Locate the cell with the specified text and output its [x, y] center coordinate. 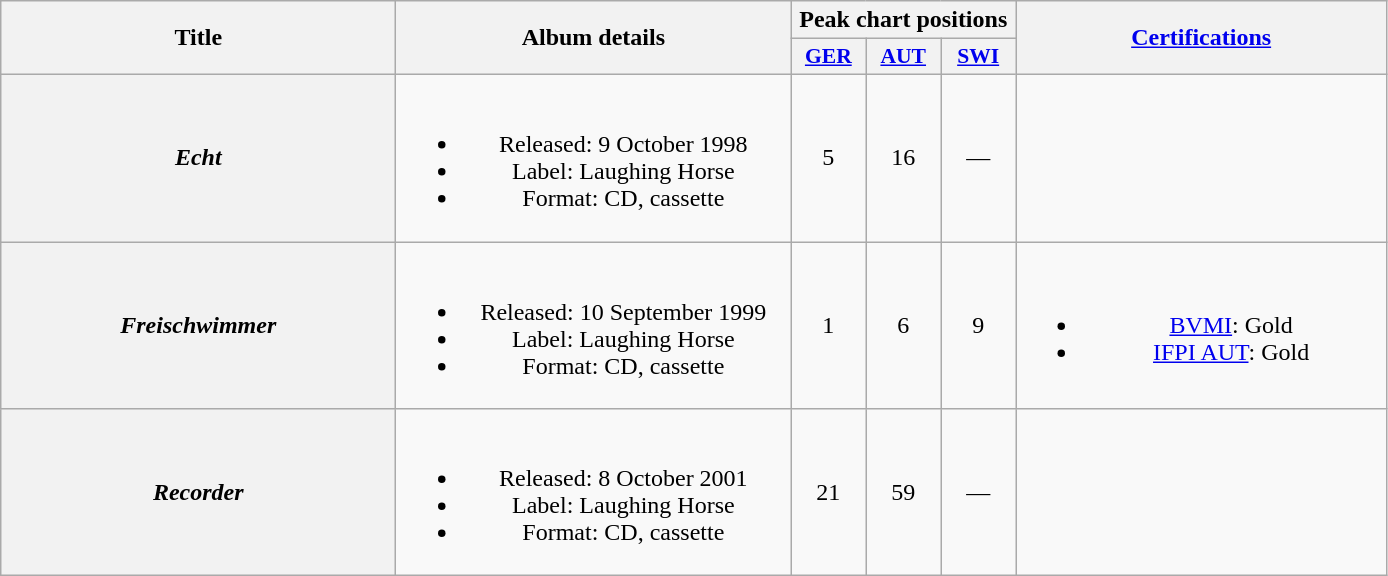
9 [978, 326]
1 [828, 326]
Certifications [1202, 38]
AUT [904, 57]
6 [904, 326]
SWI [978, 57]
Released: 9 October 1998Label: Laughing HorseFormat: CD, cassette [594, 158]
Released: 10 September 1999Label: Laughing HorseFormat: CD, cassette [594, 326]
5 [828, 158]
Released: 8 October 2001Label: Laughing HorseFormat: CD, cassette [594, 492]
21 [828, 492]
16 [904, 158]
BVMI: GoldIFPI AUT: Gold [1202, 326]
Freischwimmer [198, 326]
Echt [198, 158]
Title [198, 38]
GER [828, 57]
Album details [594, 38]
Peak chart positions [904, 20]
59 [904, 492]
Recorder [198, 492]
